Search for the cell housing the specified text and yield its [x, y] center coordinate. 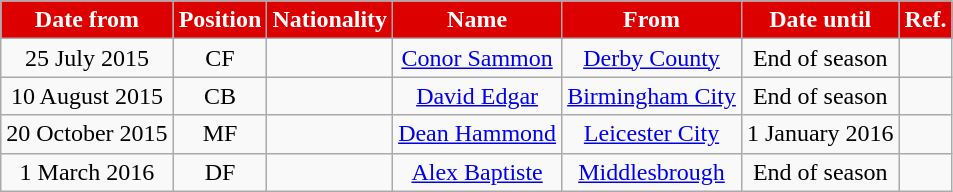
Date from [87, 20]
Birmingham City [652, 96]
10 August 2015 [87, 96]
David Edgar [478, 96]
1 January 2016 [820, 134]
CB [220, 96]
Alex Baptiste [478, 172]
Leicester City [652, 134]
1 March 2016 [87, 172]
Position [220, 20]
Derby County [652, 58]
From [652, 20]
20 October 2015 [87, 134]
Name [478, 20]
Conor Sammon [478, 58]
Ref. [926, 20]
Middlesbrough [652, 172]
DF [220, 172]
CF [220, 58]
Dean Hammond [478, 134]
Date until [820, 20]
Nationality [330, 20]
MF [220, 134]
25 July 2015 [87, 58]
